Identify which cell holds the provided text, then report its [x, y] central coordinate. 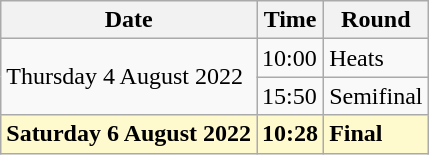
Date [129, 20]
Heats [376, 58]
Final [376, 134]
Semifinal [376, 96]
15:50 [290, 96]
10:28 [290, 134]
Round [376, 20]
Saturday 6 August 2022 [129, 134]
Thursday 4 August 2022 [129, 77]
10:00 [290, 58]
Time [290, 20]
